Determine the [x, y] coordinate at the center of the cell enclosing the given text.  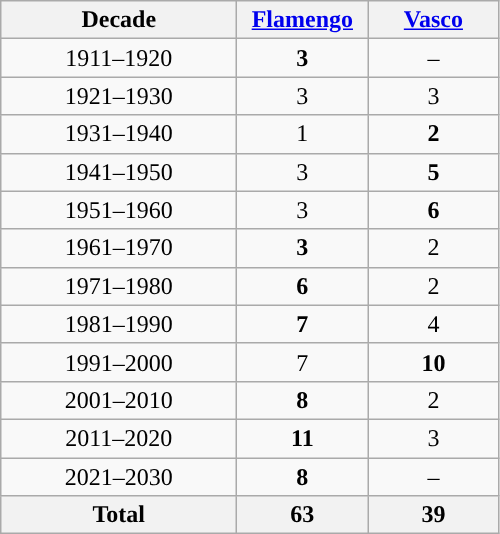
Total [119, 515]
5 [434, 172]
10 [434, 362]
1961–1970 [119, 248]
63 [302, 515]
1941–1950 [119, 172]
1991–2000 [119, 362]
1981–1990 [119, 324]
4 [434, 324]
2011–2020 [119, 438]
Decade [119, 20]
1921–1930 [119, 96]
1911–1920 [119, 58]
11 [302, 438]
39 [434, 515]
1 [302, 134]
Vasco [434, 20]
1951–1960 [119, 210]
2021–2030 [119, 477]
1971–1980 [119, 286]
Flamengo [302, 20]
1931–1940 [119, 134]
2001–2010 [119, 400]
